Pinpoint the cell where the given text exists, returning its (x, y) midpoint coordinate. 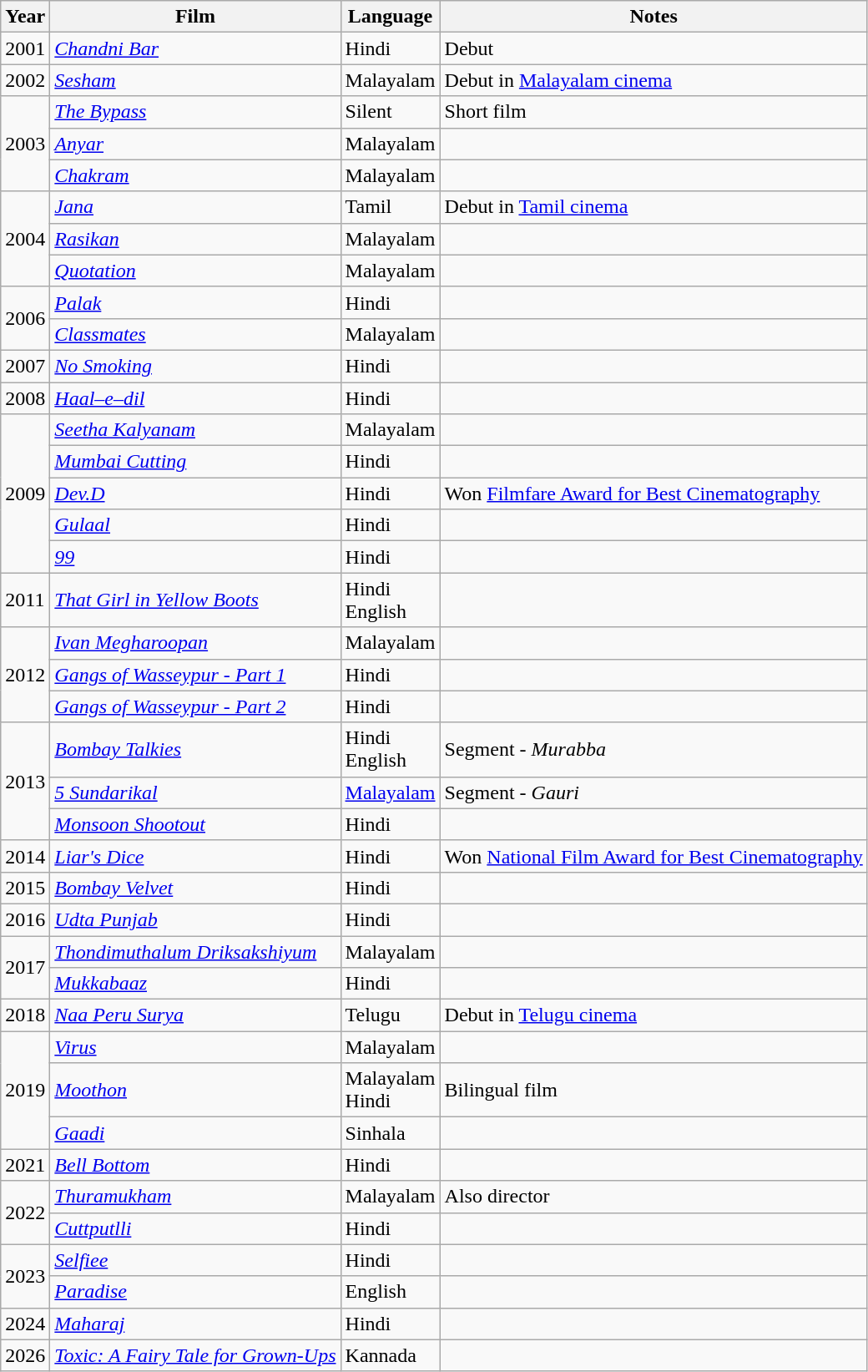
Chandni Bar (195, 48)
Chakram (195, 175)
Seetha Kalyanam (195, 430)
Notes (654, 17)
2023 (25, 1276)
Gulaal (195, 525)
Virus (195, 1047)
Bell Bottom (195, 1165)
Paradise (195, 1292)
Moothon (195, 1091)
Naa Peru Surya (195, 1015)
Thondimuthalum Driksakshiyum (195, 951)
Sesham (195, 80)
2002 (25, 80)
2022 (25, 1213)
Silent (391, 112)
Udta Punjab (195, 919)
2024 (25, 1324)
Sinhala (391, 1133)
Jana (195, 207)
Short film (654, 112)
Debut in Malayalam cinema (654, 80)
Classmates (195, 334)
2004 (25, 239)
2018 (25, 1015)
2003 (25, 144)
Debut (654, 48)
Bilingual film (654, 1091)
2019 (25, 1091)
Telugu (391, 1015)
Thuramukham (195, 1197)
Won National Film Award for Best Cinematography (654, 856)
Monsoon Shootout (195, 824)
Bombay Velvet (195, 888)
English (391, 1292)
Won Filmfare Award for Best Cinematography (654, 494)
2011 (25, 600)
2012 (25, 675)
Haal–e–dil (195, 398)
MalayalamHindi (391, 1091)
Liar's Dice (195, 856)
2001 (25, 48)
99 (195, 557)
Anyar (195, 144)
2016 (25, 919)
Kannada (391, 1355)
2021 (25, 1165)
5 Sundarikal (195, 792)
2015 (25, 888)
2017 (25, 967)
Gangs of Wasseypur - Part 1 (195, 675)
Maharaj (195, 1324)
2009 (25, 494)
Debut in Telugu cinema (654, 1015)
Toxic: A Fairy Tale for Grown-Ups (195, 1355)
2013 (25, 782)
Mukkabaaz (195, 984)
Tamil (391, 207)
Selfiee (195, 1260)
The Bypass (195, 112)
Segment - Gauri (654, 792)
Rasikan (195, 239)
Gaadi (195, 1133)
Year (25, 17)
Debut in Tamil cinema (654, 207)
Bombay Talkies (195, 750)
2014 (25, 856)
Dev.D (195, 494)
Palak (195, 302)
Cuttputlli (195, 1228)
Also director (654, 1197)
2008 (25, 398)
2006 (25, 318)
Language (391, 17)
Gangs of Wasseypur - Part 2 (195, 706)
2026 (25, 1355)
Film (195, 17)
Segment - Murabba (654, 750)
That Girl in Yellow Boots (195, 600)
2007 (25, 366)
Mumbai Cutting (195, 462)
Ivan Megharoopan (195, 643)
Quotation (195, 271)
No Smoking (195, 366)
